Identify which cell holds the provided text, then report its (x, y) central coordinate. 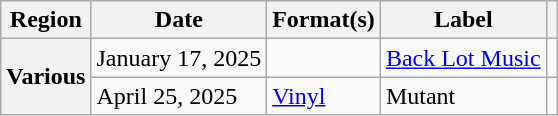
Back Lot Music (463, 58)
Mutant (463, 96)
Format(s) (324, 20)
Date (179, 20)
Region (46, 20)
Various (46, 77)
January 17, 2025 (179, 58)
April 25, 2025 (179, 96)
Label (463, 20)
Vinyl (324, 96)
